Return the (X, Y) coordinate for the center point of the cell that contains the specified text.  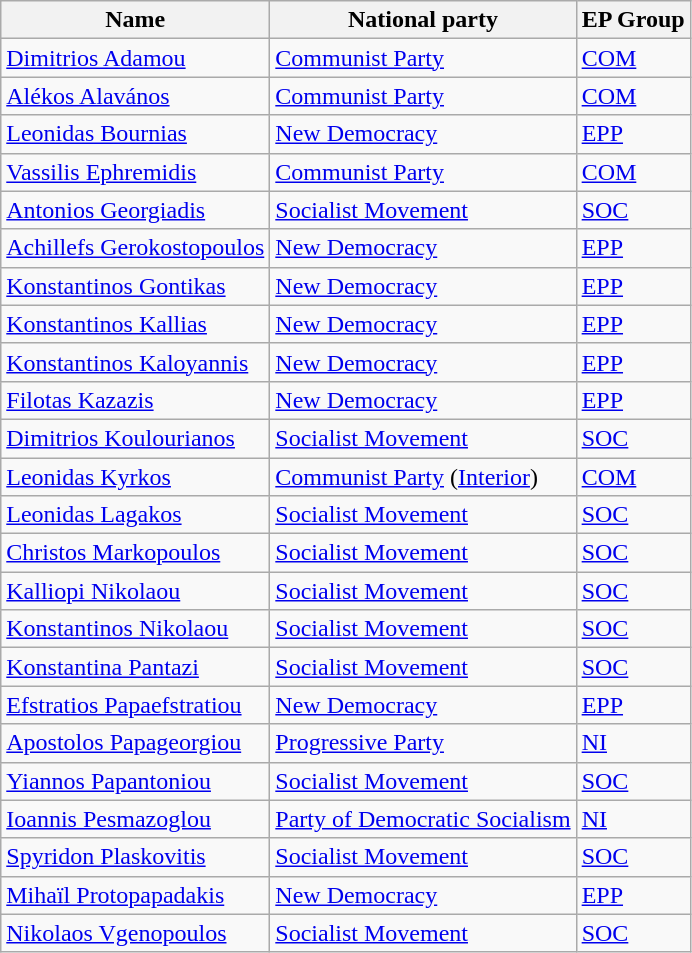
Progressive Party (423, 743)
Konstantinos Kaloyannis (136, 362)
Christos Markopoulos (136, 553)
Konstantina Pantazi (136, 667)
Konstantinos Kallias (136, 324)
Efstratios Papaefstratiou (136, 705)
Leonidas Bournias (136, 134)
Konstantinos Gontikas (136, 286)
Name (136, 20)
Dimitrios Adamou (136, 58)
Party of Democratic Socialism (423, 819)
National party (423, 20)
Yiannos Papantoniou (136, 781)
Dimitrios Koulourianos (136, 438)
Vassilis Ephremidis (136, 172)
Leonidas Kyrkos (136, 477)
Apostolos Papageorgiou (136, 743)
Antonios Georgiadis (136, 210)
Konstantinos Nikolaou (136, 629)
EP Group (633, 20)
Leonidas Lagakos (136, 515)
Alékos Alavános (136, 96)
Ioannis Pesmazoglou (136, 819)
Mihaïl Protopapadakis (136, 895)
Communist Party (Interior) (423, 477)
Achillefs Gerokostopoulos (136, 248)
Kalliopi Nikolaou (136, 591)
Spyridon Plaskovitis (136, 857)
Filotas Kazazis (136, 400)
Nikolaos Vgenopoulos (136, 933)
